Scan for the cell matching the given text and deliver its (X, Y) coordinate at center. 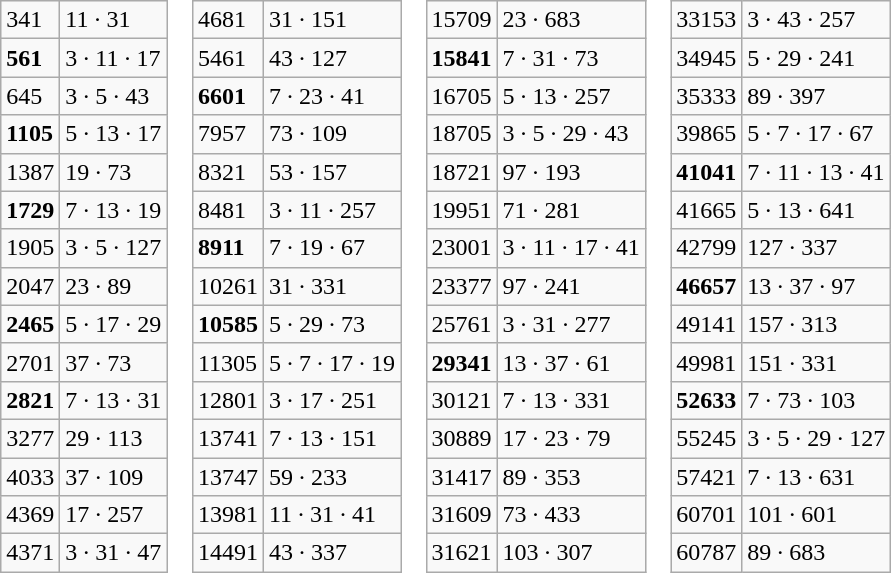
13 · 37 · 97 (816, 286)
7 · 31 · 73 (571, 58)
4681 (228, 20)
5 · 7 · 17 · 67 (816, 134)
3 · 5 · 127 (114, 248)
3 · 5 · 29 · 127 (816, 438)
1729 (30, 210)
17 · 257 (114, 515)
23377 (462, 286)
4369 (30, 515)
31 · 151 (332, 20)
41665 (706, 210)
7 · 13 · 631 (816, 477)
1905 (30, 248)
2047 (30, 286)
23 · 683 (571, 20)
3 · 43 · 257 (816, 20)
73 · 109 (332, 134)
341 (30, 20)
11 · 31 (114, 20)
6601 (228, 96)
7 · 19 · 67 (332, 248)
2465 (30, 324)
3 · 5 · 43 (114, 96)
15841 (462, 58)
60787 (706, 553)
5 · 7 · 17 · 19 (332, 362)
14491 (228, 553)
7 · 13 · 31 (114, 400)
97 · 193 (571, 172)
34945 (706, 58)
7 · 13 · 331 (571, 400)
5461 (228, 58)
3277 (30, 438)
5 · 29 · 73 (332, 324)
49141 (706, 324)
10261 (228, 286)
645 (30, 96)
151 · 331 (816, 362)
46657 (706, 286)
89 · 353 (571, 477)
157 · 313 (816, 324)
25761 (462, 324)
103 · 307 (571, 553)
13 · 37 · 61 (571, 362)
3 · 11 · 257 (332, 210)
4033 (30, 477)
23001 (462, 248)
53 · 157 (332, 172)
7 · 23 · 41 (332, 96)
43 · 337 (332, 553)
7 · 73 · 103 (816, 400)
13741 (228, 438)
11305 (228, 362)
2701 (30, 362)
3 · 17 · 251 (332, 400)
89 · 683 (816, 553)
3 · 31 · 47 (114, 553)
31621 (462, 553)
11 · 31 · 41 (332, 515)
7 · 13 · 19 (114, 210)
15709 (462, 20)
31417 (462, 477)
12801 (228, 400)
89 · 397 (816, 96)
561 (30, 58)
3 · 31 · 277 (571, 324)
60701 (706, 515)
7 · 13 · 151 (332, 438)
10585 (228, 324)
49981 (706, 362)
4371 (30, 553)
19951 (462, 210)
5 · 13 · 641 (816, 210)
8321 (228, 172)
29 · 113 (114, 438)
18721 (462, 172)
1105 (30, 134)
5 · 13 · 257 (571, 96)
71 · 281 (571, 210)
23 · 89 (114, 286)
5 · 17 · 29 (114, 324)
7957 (228, 134)
13981 (228, 515)
17 · 23 · 79 (571, 438)
127 · 337 (816, 248)
41041 (706, 172)
5 · 13 · 17 (114, 134)
3 · 11 · 17 (114, 58)
8481 (228, 210)
37 · 73 (114, 362)
8911 (228, 248)
33153 (706, 20)
43 · 127 (332, 58)
7 · 11 · 13 · 41 (816, 172)
31609 (462, 515)
29341 (462, 362)
31 · 331 (332, 286)
39865 (706, 134)
73 · 433 (571, 515)
2821 (30, 400)
97 · 241 (571, 286)
18705 (462, 134)
52633 (706, 400)
37 · 109 (114, 477)
16705 (462, 96)
19 · 73 (114, 172)
5 · 29 · 241 (816, 58)
3 · 11 · 17 · 41 (571, 248)
59 · 233 (332, 477)
30121 (462, 400)
57421 (706, 477)
30889 (462, 438)
101 · 601 (816, 515)
55245 (706, 438)
13747 (228, 477)
1387 (30, 172)
3 · 5 · 29 · 43 (571, 134)
42799 (706, 248)
35333 (706, 96)
